Find where the given text appears and provide that cell's center as [X, Y] coordinate. 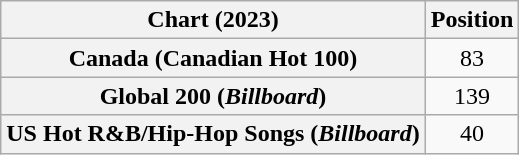
40 [472, 134]
139 [472, 96]
US Hot R&B/Hip-Hop Songs (Billboard) [213, 134]
Position [472, 20]
Canada (Canadian Hot 100) [213, 58]
83 [472, 58]
Chart (2023) [213, 20]
Global 200 (Billboard) [213, 96]
